Capture the cell that displays the provided text and extract its [X, Y] central coordinate. 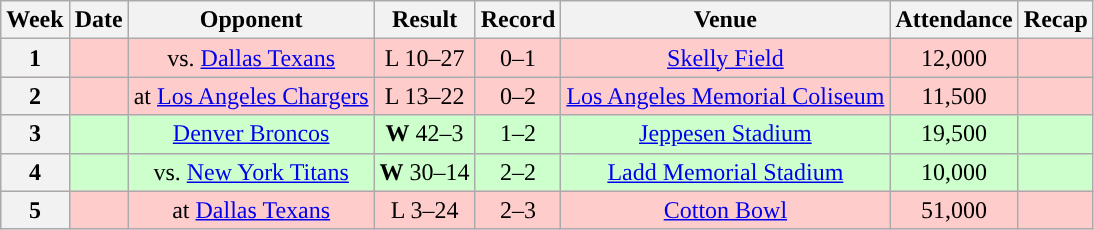
0–1 [518, 58]
Record [518, 20]
at Dallas Texans [251, 210]
Denver Broncos [251, 134]
11,500 [954, 96]
Week [35, 20]
3 [35, 134]
at Los Angeles Chargers [251, 96]
12,000 [954, 58]
2–2 [518, 172]
W 42–3 [424, 134]
Recap [1056, 20]
10,000 [954, 172]
W 30–14 [424, 172]
Los Angeles Memorial Coliseum [726, 96]
0–2 [518, 96]
Skelly Field [726, 58]
Jeppesen Stadium [726, 134]
2–3 [518, 210]
Attendance [954, 20]
1–2 [518, 134]
Date [98, 20]
Cotton Bowl [726, 210]
L 13–22 [424, 96]
Ladd Memorial Stadium [726, 172]
vs. Dallas Texans [251, 58]
19,500 [954, 134]
5 [35, 210]
4 [35, 172]
vs. New York Titans [251, 172]
51,000 [954, 210]
Opponent [251, 20]
Venue [726, 20]
L 10–27 [424, 58]
Result [424, 20]
1 [35, 58]
2 [35, 96]
L 3–24 [424, 210]
